Find where the given text appears and provide that cell's center as [x, y] coordinate. 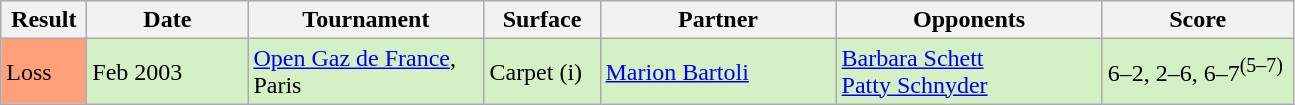
Carpet (i) [542, 72]
Marion Bartoli [718, 72]
Tournament [366, 20]
Result [44, 20]
Score [1198, 20]
Opponents [969, 20]
6–2, 2–6, 6–7(5–7) [1198, 72]
Barbara Schett Patty Schnyder [969, 72]
Date [168, 20]
Partner [718, 20]
Surface [542, 20]
Open Gaz de France, Paris [366, 72]
Feb 2003 [168, 72]
Loss [44, 72]
